Capture the cell that displays the provided text and extract its (X, Y) central coordinate. 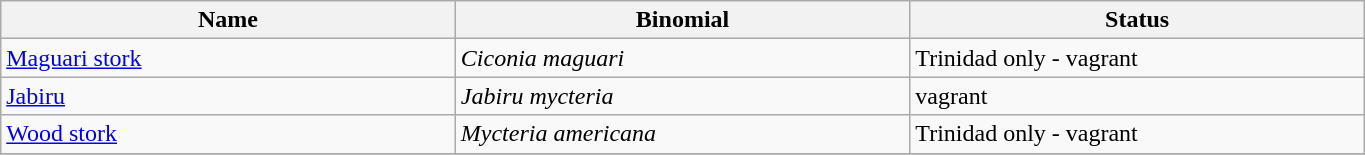
Ciconia maguari (682, 58)
Jabiru (228, 96)
Jabiru mycteria (682, 96)
Maguari stork (228, 58)
Binomial (682, 20)
vagrant (1138, 96)
Mycteria americana (682, 134)
Name (228, 20)
Status (1138, 20)
Wood stork (228, 134)
